Identify which cell holds the provided text, then report its [X, Y] central coordinate. 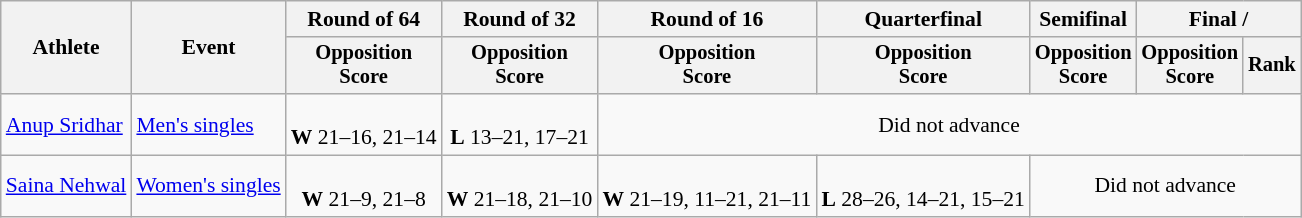
Final / [1218, 19]
Athlete [66, 48]
Round of 64 [364, 19]
Anup Sridhar [66, 124]
W 21–16, 21–14 [364, 124]
Saina Nehwal [66, 186]
W 21–9, 21–8 [364, 186]
W 21–18, 21–10 [520, 186]
Round of 16 [706, 19]
Women's singles [208, 186]
Semifinal [1084, 19]
Event [208, 48]
Round of 32 [520, 19]
L 28–26, 14–21, 15–21 [922, 186]
L 13–21, 17–21 [520, 124]
Quarterfinal [922, 19]
W 21–19, 11–21, 21–11 [706, 186]
Men's singles [208, 124]
Rank [1272, 66]
